Locate the cell with the specified text and output its (X, Y) center coordinate. 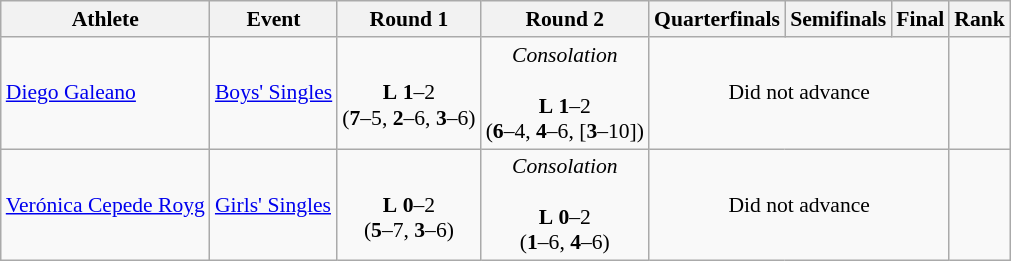
Verónica Cepede Royg (106, 205)
Event (274, 19)
Round 1 (408, 19)
Girls' Singles (274, 205)
ConsolationL 1–2 (6–4, 4–6, [3–10]) (565, 93)
Quarterfinals (717, 19)
L 0–2 (5–7, 3–6) (408, 205)
Round 2 (565, 19)
Rank (980, 19)
Boys' Singles (274, 93)
Semifinals (838, 19)
Diego Galeano (106, 93)
Final (920, 19)
Athlete (106, 19)
L 1–2 (7–5, 2–6, 3–6) (408, 93)
ConsolationL 0–2 (1–6, 4–6) (565, 205)
